Find where the given text appears and provide that cell's center as (X, Y) coordinate. 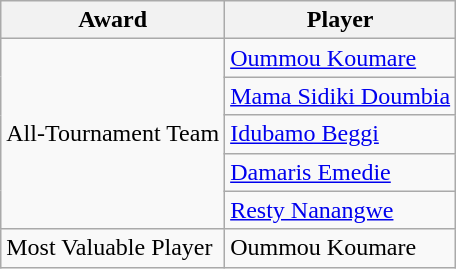
Award (113, 20)
Damaris Emedie (340, 172)
Idubamo Beggi (340, 134)
All-Tournament Team (113, 134)
Mama Sidiki Doumbia (340, 96)
Resty Nanangwe (340, 210)
Player (340, 20)
Most Valuable Player (113, 248)
